From the cell containing the given text, extract its center point as (X, Y) coordinate. 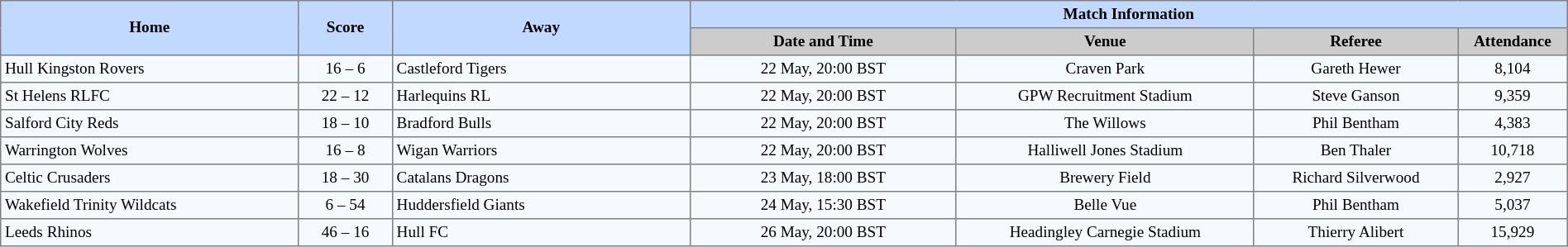
16 – 8 (346, 150)
24 May, 15:30 BST (823, 205)
18 – 30 (346, 178)
Bradford Bulls (541, 124)
Ben Thaler (1355, 150)
Venue (1105, 41)
15,929 (1513, 233)
Wakefield Trinity Wildcats (150, 205)
Attendance (1513, 41)
Salford City Reds (150, 124)
22 – 12 (346, 96)
Richard Silverwood (1355, 178)
4,383 (1513, 124)
Celtic Crusaders (150, 178)
5,037 (1513, 205)
26 May, 20:00 BST (823, 233)
23 May, 18:00 BST (823, 178)
Catalans Dragons (541, 178)
Away (541, 28)
8,104 (1513, 69)
Home (150, 28)
2,927 (1513, 178)
46 – 16 (346, 233)
9,359 (1513, 96)
Hull FC (541, 233)
18 – 10 (346, 124)
Wigan Warriors (541, 150)
16 – 6 (346, 69)
Leeds Rhinos (150, 233)
Brewery Field (1105, 178)
Harlequins RL (541, 96)
Warrington Wolves (150, 150)
Halliwell Jones Stadium (1105, 150)
Referee (1355, 41)
Thierry Alibert (1355, 233)
Score (346, 28)
6 – 54 (346, 205)
The Willows (1105, 124)
St Helens RLFC (150, 96)
GPW Recruitment Stadium (1105, 96)
Belle Vue (1105, 205)
Castleford Tigers (541, 69)
10,718 (1513, 150)
Craven Park (1105, 69)
Gareth Hewer (1355, 69)
Headingley Carnegie Stadium (1105, 233)
Steve Ganson (1355, 96)
Hull Kingston Rovers (150, 69)
Date and Time (823, 41)
Huddersfield Giants (541, 205)
Match Information (1128, 15)
